Output the (X, Y) coordinate of the center of the cell containing the given text.  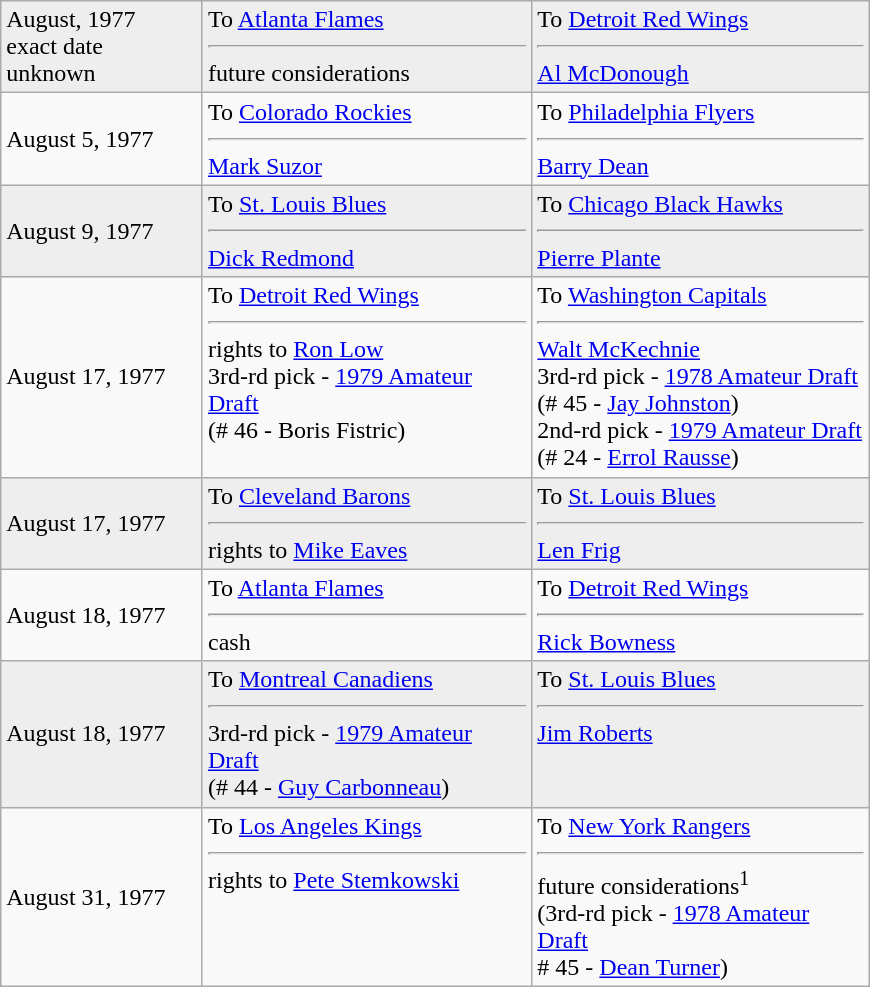
August 9, 1977 (102, 231)
To Atlanta Flamescash (366, 615)
To New York Rangersfuture considerations1(3rd-rd pick - 1978 Amateur Draft# 45 - Dean Turner) (700, 897)
To Detroit Red WingsAl McDonough (700, 47)
To Detroit Red WingsRick Bowness (700, 615)
August 5, 1977 (102, 139)
To Philadelphia FlyersBarry Dean (700, 139)
To Montreal Canadiens3rd-rd pick - 1979 Amateur Draft(# 44 - Guy Carbonneau) (366, 734)
To Cleveland Baronsrights to Mike Eaves (366, 523)
August, 1977exact date unknown (102, 47)
August 31, 1977 (102, 897)
To Atlanta Flamesfuture considerations (366, 47)
To St. Louis BluesDick Redmond (366, 231)
To St. Louis BluesLen Frig (700, 523)
To Washington CapitalsWalt McKechnie3rd-rd pick - 1978 Amateur Draft(# 45 - Jay Johnston)2nd-rd pick - 1979 Amateur Draft(# 24 - Errol Rausse) (700, 377)
To Colorado RockiesMark Suzor (366, 139)
To Chicago Black HawksPierre Plante (700, 231)
To St. Louis BluesJim Roberts (700, 734)
To Detroit Red Wingsrights to Ron Low3rd-rd pick - 1979 Amateur Draft(# 46 - Boris Fistric) (366, 377)
To Los Angeles Kingsrights to Pete Stemkowski (366, 897)
